Capture the cell that displays the provided text and extract its [X, Y] central coordinate. 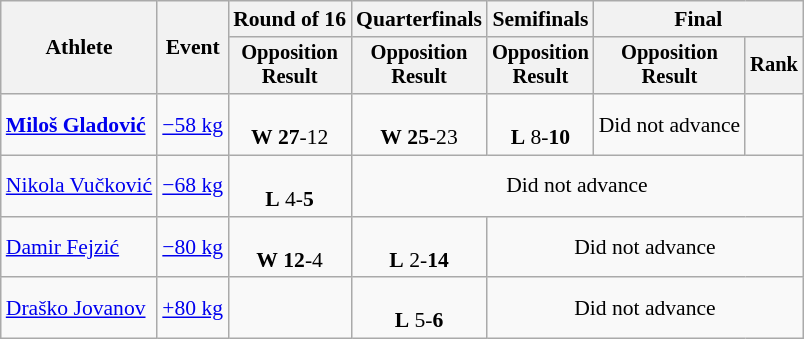
−58 kg [192, 124]
Final [698, 19]
Round of 16 [290, 19]
Damir Fejzić [80, 248]
Event [192, 48]
L 4-5 [290, 186]
L 5-6 [419, 308]
−80 kg [192, 248]
W 27-12 [290, 124]
Quarterfinals [419, 19]
+80 kg [192, 308]
−68 kg [192, 186]
Miloš Gladović [80, 124]
L 2-14 [419, 248]
W 25-23 [419, 124]
W 12-4 [290, 248]
Semifinals [540, 19]
Nikola Vučković [80, 186]
L 8-10 [540, 124]
Rank [774, 66]
Draško Jovanov [80, 308]
Athlete [80, 48]
